Provide the [x, y] coordinate of the cell's center where the given text is located.  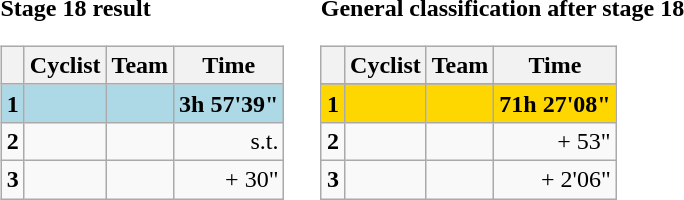
71h 27'08" [555, 103]
3h 57'39" [229, 103]
+ 30" [229, 179]
+ 2'06" [555, 179]
+ 53" [555, 141]
s.t. [229, 141]
